From the cell containing the given text, extract its center point as (x, y) coordinate. 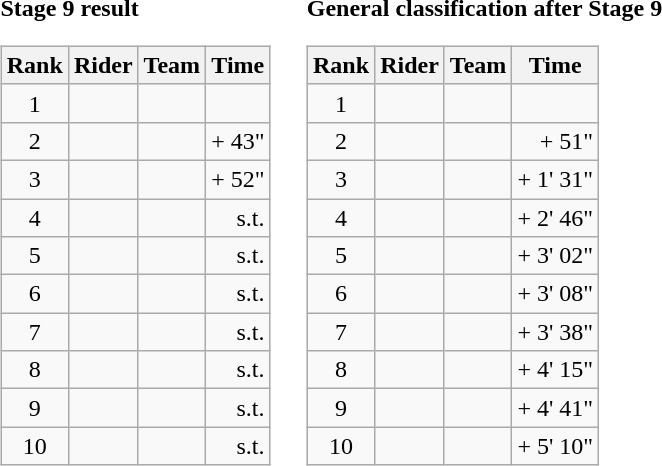
+ 1' 31" (556, 179)
+ 4' 15" (556, 370)
+ 3' 08" (556, 294)
+ 3' 02" (556, 256)
+ 4' 41" (556, 408)
+ 3' 38" (556, 332)
+ 2' 46" (556, 217)
+ 52" (238, 179)
+ 5' 10" (556, 446)
+ 51" (556, 141)
+ 43" (238, 141)
